Find where the given text appears and provide that cell's center as [x, y] coordinate. 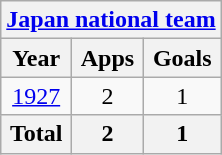
1927 [36, 96]
Year [36, 58]
Goals [182, 58]
Japan national team [111, 20]
Apps [108, 58]
Total [36, 134]
